Return [x, y] of the center of cell containing provided text 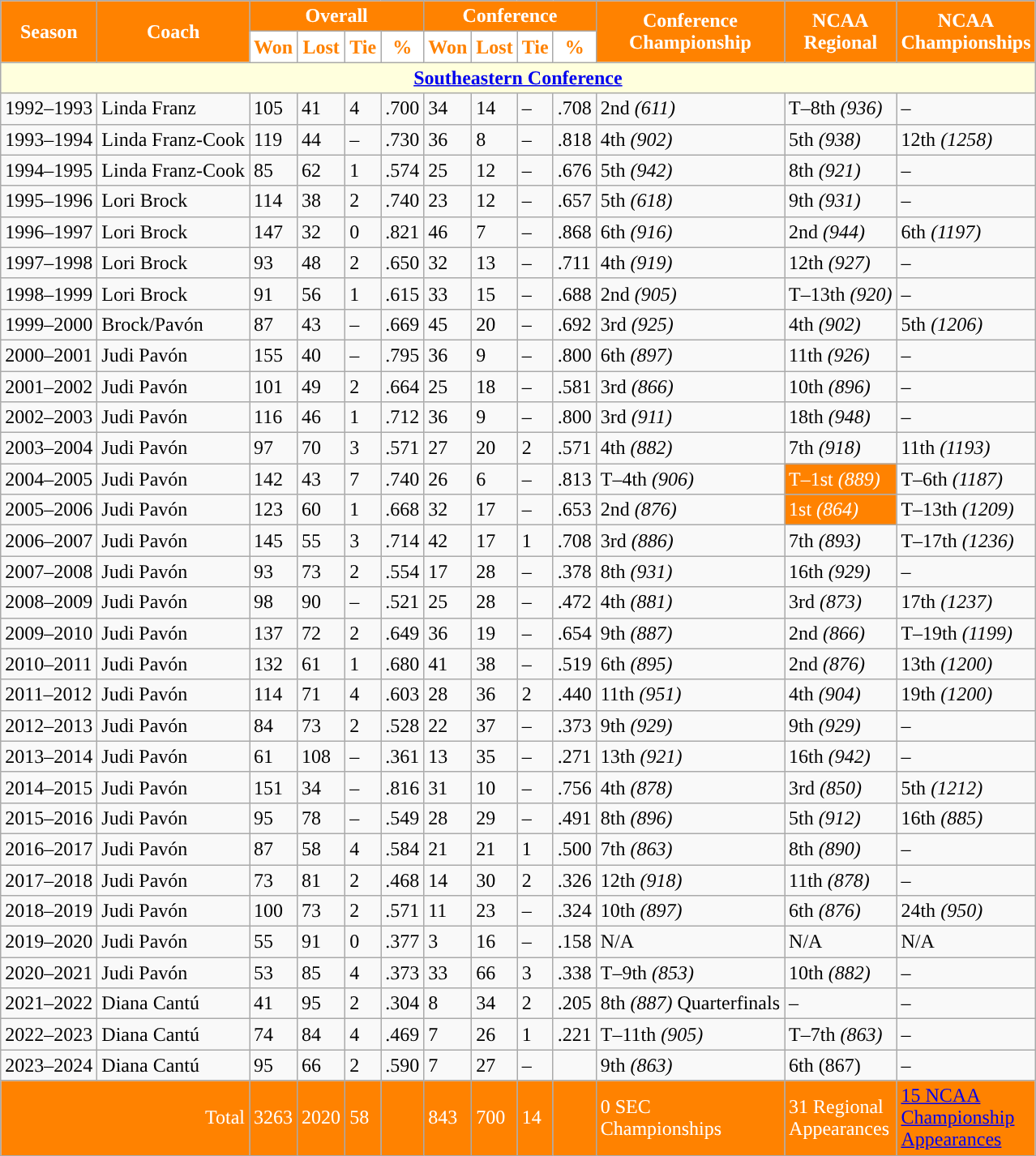
6th (867) [841, 1065]
.158 [574, 942]
.469 [402, 1034]
101 [274, 387]
1999–2000 [49, 324]
81 [321, 880]
Total [125, 1118]
.664 [402, 387]
T–11th (905) [690, 1034]
56 [321, 293]
T–4th (906) [690, 479]
Coach [173, 32]
2020–2021 [49, 973]
1997–1998 [49, 263]
2023–2024 [49, 1065]
.326 [574, 880]
97 [274, 448]
10th (882) [841, 973]
3263 [274, 1118]
48 [321, 263]
Conference [511, 16]
.668 [402, 510]
22 [447, 726]
.581 [574, 387]
13th (1200) [966, 664]
2009–2010 [49, 633]
.714 [402, 541]
T–13th (1209) [966, 510]
4th (882) [690, 448]
.692 [574, 324]
123 [274, 510]
.221 [574, 1034]
.669 [402, 324]
.821 [402, 232]
13th (921) [690, 756]
.377 [402, 942]
70 [321, 448]
151 [274, 787]
6 [494, 479]
.649 [402, 633]
145 [274, 541]
5th (1212) [966, 787]
.584 [402, 849]
90 [321, 602]
17th (1237) [966, 602]
8th (896) [690, 818]
108 [321, 756]
.549 [402, 818]
.730 [402, 139]
7th (918) [841, 448]
Season [49, 32]
.676 [574, 170]
6th (897) [690, 355]
18 [494, 387]
T–7th (863) [841, 1034]
30 [494, 880]
19th (1200) [966, 695]
2002–2003 [49, 417]
24th (950) [966, 911]
T–17th (1236) [966, 541]
2007–2008 [49, 572]
8th (931) [690, 572]
31 [447, 787]
.304 [402, 1004]
.361 [402, 756]
74 [274, 1034]
T–13th (920) [841, 293]
.205 [574, 1004]
16 [494, 942]
16th (885) [966, 818]
147 [274, 232]
T–1st (889) [841, 479]
2004–2005 [49, 479]
4th (881) [690, 602]
.574 [402, 170]
NCAARegional [841, 32]
0 SECChampionships [690, 1118]
4th (919) [690, 263]
137 [274, 633]
.440 [574, 695]
11th (926) [841, 355]
35 [494, 756]
1992–1993 [49, 109]
.712 [402, 417]
Linda Franz [173, 109]
100 [274, 911]
42 [447, 541]
.468 [402, 880]
.654 [574, 633]
116 [274, 417]
.271 [574, 756]
2015–2016 [49, 818]
.324 [574, 911]
2nd (944) [841, 232]
2016–2017 [49, 849]
10 [494, 787]
.491 [574, 818]
2011–2012 [49, 695]
16th (942) [841, 756]
11th (951) [690, 695]
.680 [402, 664]
5th (618) [690, 201]
843 [447, 1118]
.500 [574, 849]
1998–1999 [49, 293]
2013–2014 [49, 756]
78 [321, 818]
2008–2009 [49, 602]
2003–2004 [49, 448]
119 [274, 139]
Brock/Pavón [173, 324]
2nd (866) [841, 633]
98 [274, 602]
31 RegionalAppearances [841, 1118]
.338 [574, 973]
2012–2013 [49, 726]
9th (863) [690, 1065]
1996–1997 [49, 232]
45 [447, 324]
.472 [574, 602]
2000–2001 [49, 355]
.650 [402, 263]
6th (916) [690, 232]
3rd (873) [841, 602]
NCAAChampionships [966, 32]
2006–2007 [49, 541]
9th (931) [841, 201]
.378 [574, 572]
3rd (850) [841, 787]
3rd (911) [690, 417]
5th (1206) [966, 324]
.528 [402, 726]
2010–2011 [49, 664]
7th (893) [841, 541]
5th (938) [841, 139]
10th (897) [690, 911]
.756 [574, 787]
2022–2023 [49, 1034]
132 [274, 664]
1994–1995 [49, 170]
.554 [402, 572]
.603 [402, 695]
ConferenceChampionship [690, 32]
Southeastern Conference [518, 78]
6th (1197) [966, 232]
44 [321, 139]
15 NCAAChampionshipAppearances [966, 1118]
.868 [574, 232]
1993–1994 [49, 139]
.615 [402, 293]
T–8th (936) [841, 109]
5th (942) [690, 170]
.519 [574, 664]
T–19th (1199) [966, 633]
.653 [574, 510]
8th (890) [841, 849]
142 [274, 479]
2018–2019 [49, 911]
12th (927) [841, 263]
2001–2002 [49, 387]
.813 [574, 479]
16th (929) [841, 572]
2019–2020 [49, 942]
4th (904) [841, 695]
2005–2006 [49, 510]
6th (895) [690, 664]
2nd (611) [690, 109]
72 [321, 633]
T–6th (1187) [966, 479]
8th (887) Quarterfinals [690, 1004]
60 [321, 510]
.590 [402, 1065]
.816 [402, 787]
T–9th (853) [690, 973]
1995–1996 [49, 201]
.688 [574, 293]
53 [274, 973]
1st (864) [841, 510]
700 [494, 1118]
62 [321, 170]
15 [494, 293]
.700 [402, 109]
37 [494, 726]
7th (863) [690, 849]
.711 [574, 263]
5th (912) [841, 818]
6th (876) [841, 911]
18th (948) [841, 417]
8th (921) [841, 170]
71 [321, 695]
2nd (905) [690, 293]
Overall [337, 16]
155 [274, 355]
11th (878) [841, 880]
49 [321, 387]
3rd (866) [690, 387]
2020 [321, 1118]
3rd (925) [690, 324]
10th (896) [841, 387]
29 [494, 818]
12th (1258) [966, 139]
.818 [574, 139]
40 [321, 355]
4th (878) [690, 787]
11th (1193) [966, 448]
2021–2022 [49, 1004]
12th (918) [690, 880]
11 [447, 911]
2014–2015 [49, 787]
.795 [402, 355]
19 [494, 633]
105 [274, 109]
.521 [402, 602]
3rd (886) [690, 541]
2017–2018 [49, 880]
9th (887) [690, 633]
.657 [574, 201]
